Determine the (x, y) coordinate at the center of the cell enclosing the given text.  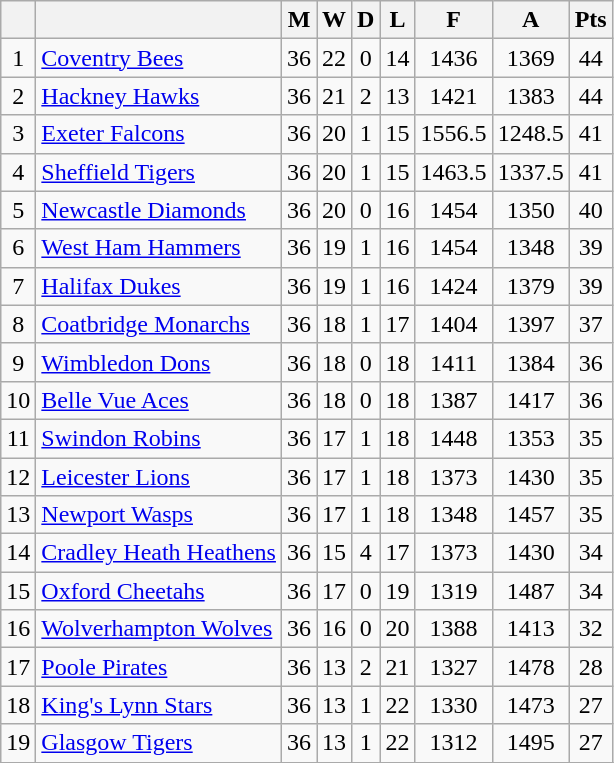
M (298, 20)
1463.5 (454, 172)
1319 (454, 591)
1379 (530, 286)
1495 (530, 743)
5 (18, 210)
1411 (454, 362)
Wimbledon Dons (159, 362)
Exeter Falcons (159, 134)
King's Lynn Stars (159, 705)
L (398, 20)
7 (18, 286)
Halifax Dukes (159, 286)
1369 (530, 58)
1387 (454, 400)
1457 (530, 515)
A (530, 20)
1478 (530, 667)
1388 (454, 629)
1417 (530, 400)
Sheffield Tigers (159, 172)
1424 (454, 286)
Oxford Cheetahs (159, 591)
1473 (530, 705)
D (366, 20)
11 (18, 438)
1350 (530, 210)
1248.5 (530, 134)
Coventry Bees (159, 58)
3 (18, 134)
1487 (530, 591)
Swindon Robins (159, 438)
28 (590, 667)
Pts (590, 20)
Leicester Lions (159, 477)
6 (18, 248)
Glasgow Tigers (159, 743)
1413 (530, 629)
1556.5 (454, 134)
1353 (530, 438)
Newport Wasps (159, 515)
37 (590, 324)
F (454, 20)
1404 (454, 324)
1384 (530, 362)
1397 (530, 324)
Belle Vue Aces (159, 400)
40 (590, 210)
1312 (454, 743)
West Ham Hammers (159, 248)
Coatbridge Monarchs (159, 324)
1421 (454, 96)
Poole Pirates (159, 667)
10 (18, 400)
Hackney Hawks (159, 96)
1383 (530, 96)
8 (18, 324)
1330 (454, 705)
Wolverhampton Wolves (159, 629)
Newcastle Diamonds (159, 210)
1327 (454, 667)
1436 (454, 58)
12 (18, 477)
1337.5 (530, 172)
Cradley Heath Heathens (159, 553)
32 (590, 629)
1448 (454, 438)
9 (18, 362)
W (334, 20)
